Extract the [x, y] coordinate from the center of the cell holding the provided text.  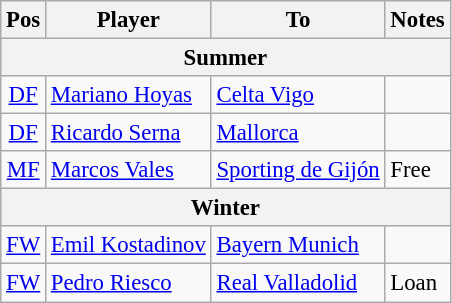
Sporting de Gijón [298, 170]
Winter [226, 208]
Notes [418, 20]
Real Valladolid [298, 283]
Player [129, 20]
MF [24, 170]
Pedro Riesco [129, 283]
Free [418, 170]
Marcos Vales [129, 170]
Loan [418, 283]
Celta Vigo [298, 95]
Pos [24, 20]
Bayern Munich [298, 245]
Ricardo Serna [129, 133]
Emil Kostadinov [129, 245]
Mariano Hoyas [129, 95]
To [298, 20]
Mallorca [298, 133]
Summer [226, 58]
